Search for the cell housing the specified text and yield its (X, Y) center coordinate. 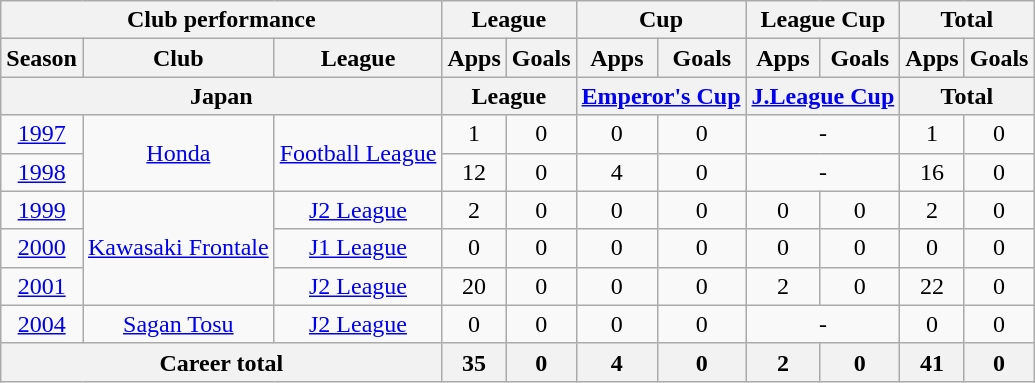
Kawasaki Frontale (178, 248)
J.League Cup (823, 96)
Sagan Tosu (178, 324)
Japan (222, 96)
1999 (42, 210)
2000 (42, 248)
Club (178, 58)
Honda (178, 153)
16 (932, 172)
Cup (661, 20)
Season (42, 58)
22 (932, 286)
Career total (222, 362)
35 (474, 362)
Emperor's Cup (661, 96)
2004 (42, 324)
Football League (358, 153)
1997 (42, 134)
2001 (42, 286)
20 (474, 286)
Club performance (222, 20)
12 (474, 172)
League Cup (823, 20)
J1 League (358, 248)
41 (932, 362)
1998 (42, 172)
